Return the [x, y] coordinate for the center point of the cell that contains the specified text.  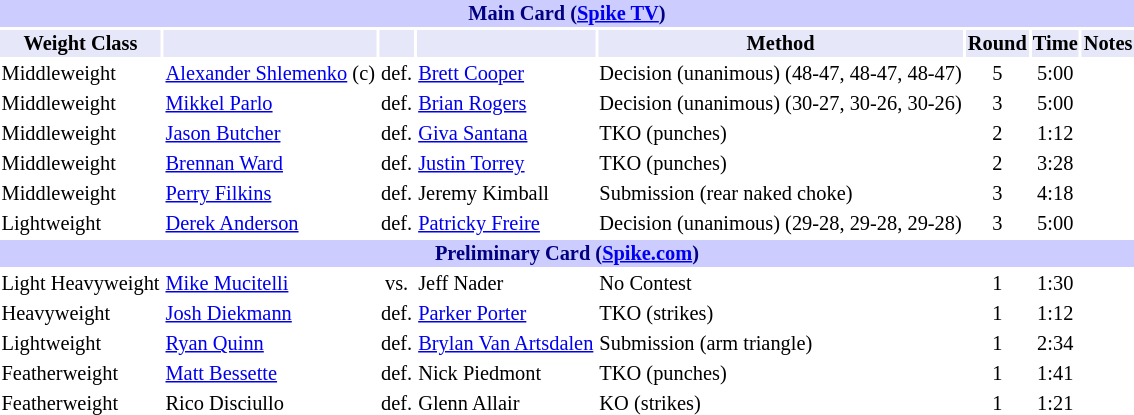
Brett Cooper [506, 74]
5 [997, 74]
Time [1055, 44]
Heavyweight [80, 314]
Patricky Freire [506, 224]
No Contest [780, 284]
4:18 [1055, 194]
Alexander Shlemenko (c) [270, 74]
Decision (unanimous) (29-28, 29-28, 29-28) [780, 224]
Parker Porter [506, 314]
Light Heavyweight [80, 284]
1:30 [1055, 284]
Derek Anderson [270, 224]
2:34 [1055, 344]
Giva Santana [506, 134]
Notes [1108, 44]
Featherweight [80, 374]
3:28 [1055, 164]
TKO (strikes) [780, 314]
Weight Class [80, 44]
Jeremy Kimball [506, 194]
Jason Butcher [270, 134]
vs. [397, 284]
Brylan Van Artsdalen [506, 344]
Submission (arm triangle) [780, 344]
Brian Rogers [506, 104]
Method [780, 44]
Matt Bessette [270, 374]
Justin Torrey [506, 164]
Round [997, 44]
Main Card (Spike TV) [567, 14]
Mike Mucitelli [270, 284]
Submission (rear naked choke) [780, 194]
Mikkel Parlo [270, 104]
Jeff Nader [506, 284]
Josh Diekmann [270, 314]
Nick Piedmont [506, 374]
Ryan Quinn [270, 344]
Perry Filkins [270, 194]
1:41 [1055, 374]
Preliminary Card (Spike.com) [567, 254]
Decision (unanimous) (48-47, 48-47, 48-47) [780, 74]
Brennan Ward [270, 164]
Decision (unanimous) (30-27, 30-26, 30-26) [780, 104]
